Find where the given text appears and provide that cell's center as (x, y) coordinate. 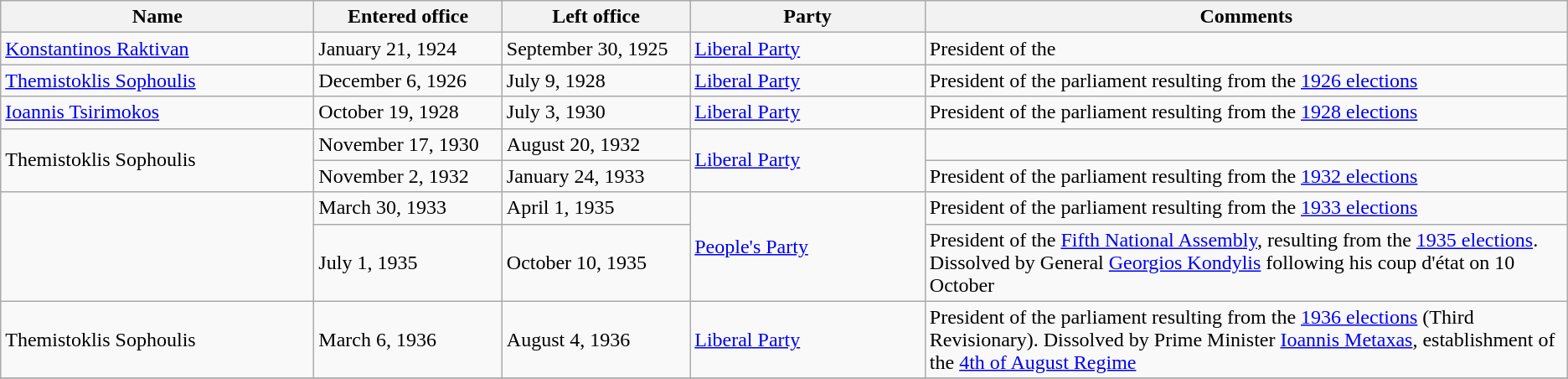
November 17, 1930 (408, 144)
April 1, 1935 (596, 208)
October 10, 1935 (596, 262)
President of the parliament resulting from the 1932 elections (1246, 176)
President of the parliament resulting from the 1926 elections (1246, 80)
March 30, 1933 (408, 208)
President of the parliament resulting from the 1928 elections (1246, 112)
People's Party (807, 247)
Left office (596, 17)
President of the (1246, 49)
Party (807, 17)
March 6, 1936 (408, 340)
October 19, 1928 (408, 112)
August 20, 1932 (596, 144)
August 4, 1936 (596, 340)
November 2, 1932 (408, 176)
Ioannis Tsirimokos (157, 112)
Entered office (408, 17)
December 6, 1926 (408, 80)
July 1, 1935 (408, 262)
Comments (1246, 17)
Konstantinos Raktivan (157, 49)
September 30, 1925 (596, 49)
January 21, 1924 (408, 49)
President of the parliament resulting from the 1933 elections (1246, 208)
July 3, 1930 (596, 112)
January 24, 1933 (596, 176)
Name (157, 17)
July 9, 1928 (596, 80)
